Output the [x, y] coordinate of the center of the cell containing the given text.  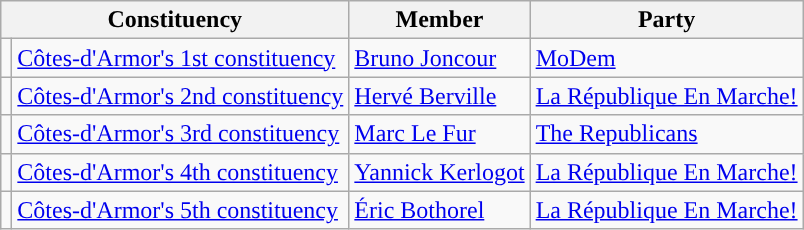
Côtes-d'Armor's 1st constituency [180, 58]
Éric Bothorel [440, 210]
Bruno Joncour [440, 58]
The Republicans [666, 134]
Côtes-d'Armor's 5th constituency [180, 210]
Côtes-d'Armor's 2nd constituency [180, 96]
Côtes-d'Armor's 3rd constituency [180, 134]
MoDem [666, 58]
Constituency [175, 20]
Marc Le Fur [440, 134]
Party [666, 20]
Côtes-d'Armor's 4th constituency [180, 172]
Hervé Berville [440, 96]
Yannick Kerlogot [440, 172]
Member [440, 20]
